Return [x, y] of the center of cell containing provided text 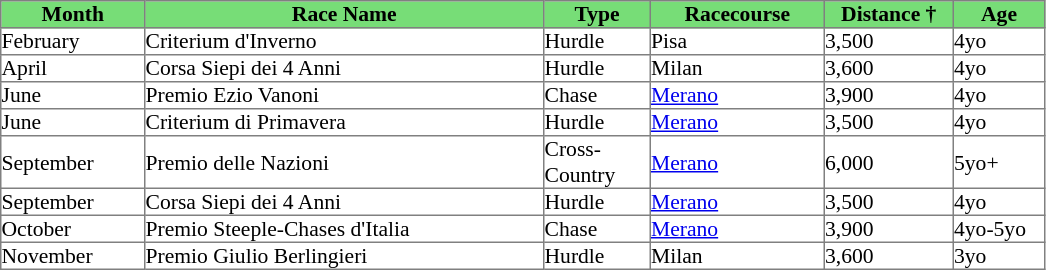
November [73, 256]
Racecourse [737, 14]
6,000 [888, 162]
February [73, 42]
5yo+ [999, 162]
Distance † [888, 14]
Premio Ezio Vanoni [344, 96]
Criterium d'Inverno [344, 42]
Cross-Country [597, 162]
Criterium di Primavera [344, 122]
Pisa [737, 42]
April [73, 68]
Age [999, 14]
Month [73, 14]
Premio Steeple-Chases d'Italia [344, 228]
4yo-5yo [999, 228]
October [73, 228]
Race Name [344, 14]
Premio delle Nazioni [344, 162]
Type [597, 14]
3yo [999, 256]
Premio Giulio Berlingieri [344, 256]
